Identify which cell holds the provided text, then report its [X, Y] central coordinate. 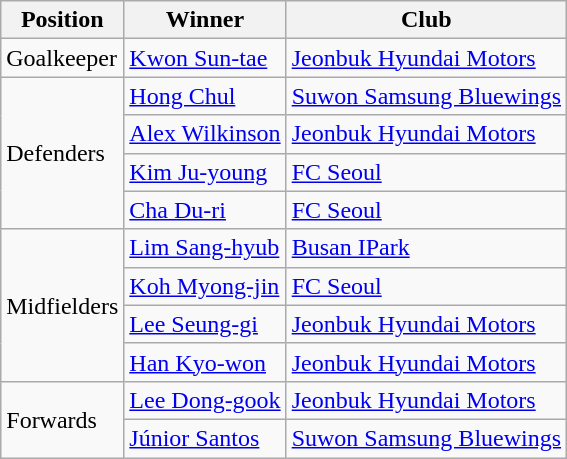
Cha Du-ri [205, 210]
Midfielders [62, 305]
Lee Seung-gi [205, 324]
Kwon Sun-tae [205, 58]
Koh Myong-jin [205, 286]
Winner [205, 20]
Busan IPark [426, 248]
Kim Ju-young [205, 172]
Forwards [62, 419]
Goalkeeper [62, 58]
Hong Chul [205, 96]
Han Kyo-won [205, 362]
Júnior Santos [205, 438]
Position [62, 20]
Lim Sang-hyub [205, 248]
Defenders [62, 153]
Alex Wilkinson [205, 134]
Lee Dong-gook [205, 400]
Club [426, 20]
